Return [x, y] of the center of cell containing provided text 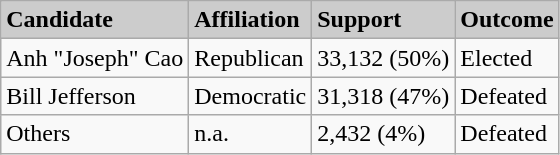
Others [95, 134]
Bill Jefferson [95, 96]
Outcome [507, 20]
2,432 (4%) [384, 134]
Support [384, 20]
Candidate [95, 20]
Anh "Joseph" Cao [95, 58]
31,318 (47%) [384, 96]
Affiliation [250, 20]
Republican [250, 58]
Elected [507, 58]
33,132 (50%) [384, 58]
n.a. [250, 134]
Democratic [250, 96]
